Locate the cell with the specified text and output its (x, y) center coordinate. 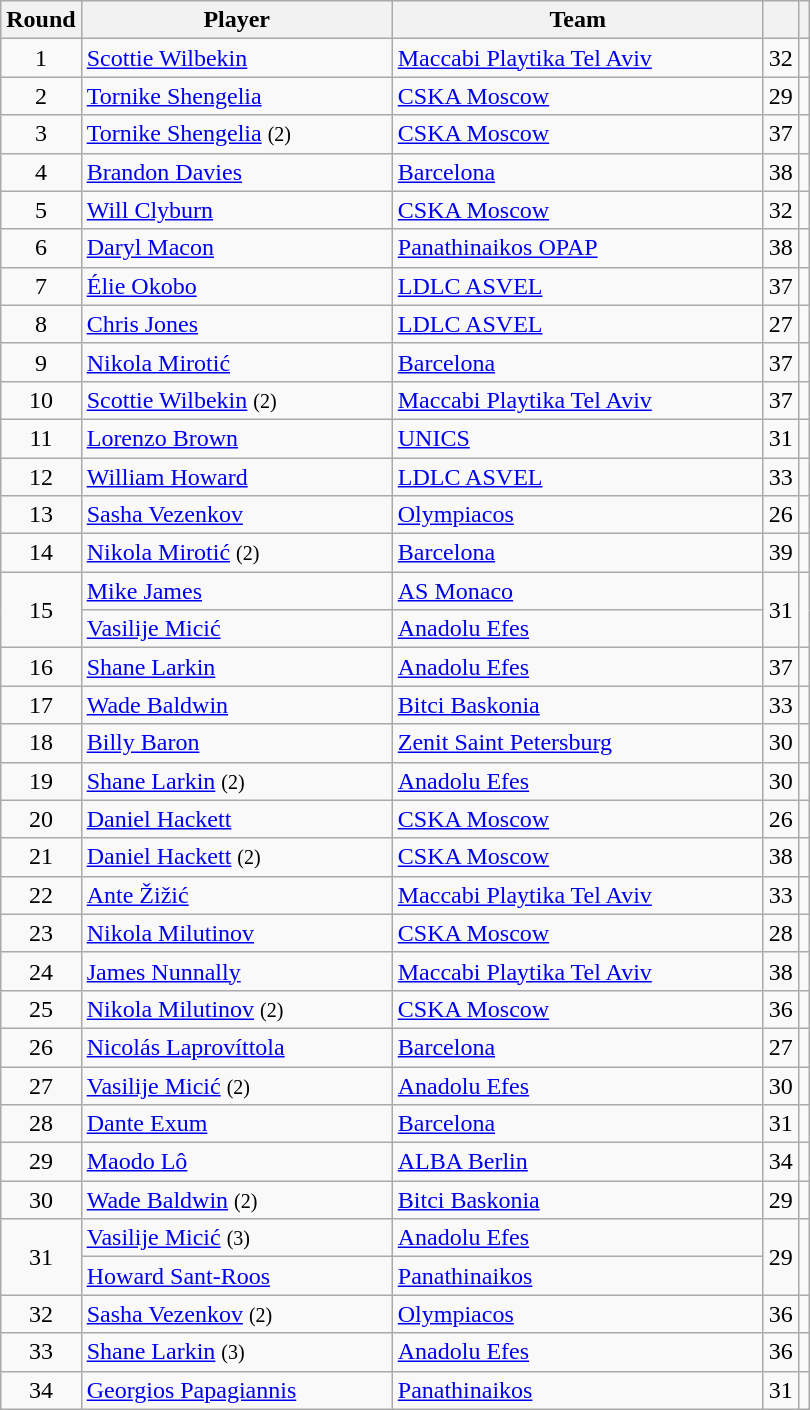
Daryl Macon (236, 248)
9 (41, 362)
Nikola Milutinov (2) (236, 1009)
14 (41, 553)
Nicolás Laprovíttola (236, 1047)
Wade Baldwin (236, 705)
1 (41, 58)
4 (41, 172)
2 (41, 96)
13 (41, 515)
ALBA Berlin (578, 1162)
Player (236, 20)
Shane Larkin (236, 667)
7 (41, 286)
10 (41, 400)
Tornike Shengelia (236, 96)
22 (41, 895)
Shane Larkin (3) (236, 1352)
Nikola Mirotić (2) (236, 553)
Daniel Hackett (236, 819)
Sasha Vezenkov (236, 515)
William Howard (236, 477)
Maodo Lô (236, 1162)
Vasilije Micić (236, 629)
25 (41, 1009)
Wade Baldwin (2) (236, 1200)
Nikola Milutinov (236, 933)
Sasha Vezenkov (2) (236, 1314)
Will Clyburn (236, 210)
17 (41, 705)
UNICS (578, 438)
23 (41, 933)
8 (41, 324)
21 (41, 857)
3 (41, 134)
Tornike Shengelia (2) (236, 134)
Brandon Davies (236, 172)
Howard Sant-Roos (236, 1276)
Georgios Papagiannis (236, 1390)
6 (41, 248)
20 (41, 819)
AS Monaco (578, 591)
Mike James (236, 591)
Dante Exum (236, 1124)
24 (41, 971)
Lorenzo Brown (236, 438)
15 (41, 610)
Billy Baron (236, 743)
Team (578, 20)
Ante Žižić (236, 895)
16 (41, 667)
James Nunnally (236, 971)
Chris Jones (236, 324)
19 (41, 781)
18 (41, 743)
Zenit Saint Petersburg (578, 743)
Vasilije Micić (2) (236, 1085)
Shane Larkin (2) (236, 781)
Nikola Mirotić (236, 362)
39 (780, 553)
Round (41, 20)
5 (41, 210)
11 (41, 438)
Scottie Wilbekin (236, 58)
Vasilije Micić (3) (236, 1238)
Élie Okobo (236, 286)
Panathinaikos OPAP (578, 248)
Scottie Wilbekin (2) (236, 400)
12 (41, 477)
Daniel Hackett (2) (236, 857)
